Return the (X, Y) coordinate for the center point of the cell that contains the specified text.  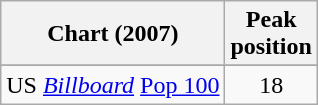
US Billboard Pop 100 (113, 85)
Chart (2007) (113, 34)
Peakposition (271, 34)
18 (271, 85)
